Find where the given text appears and provide that cell's center as [x, y] coordinate. 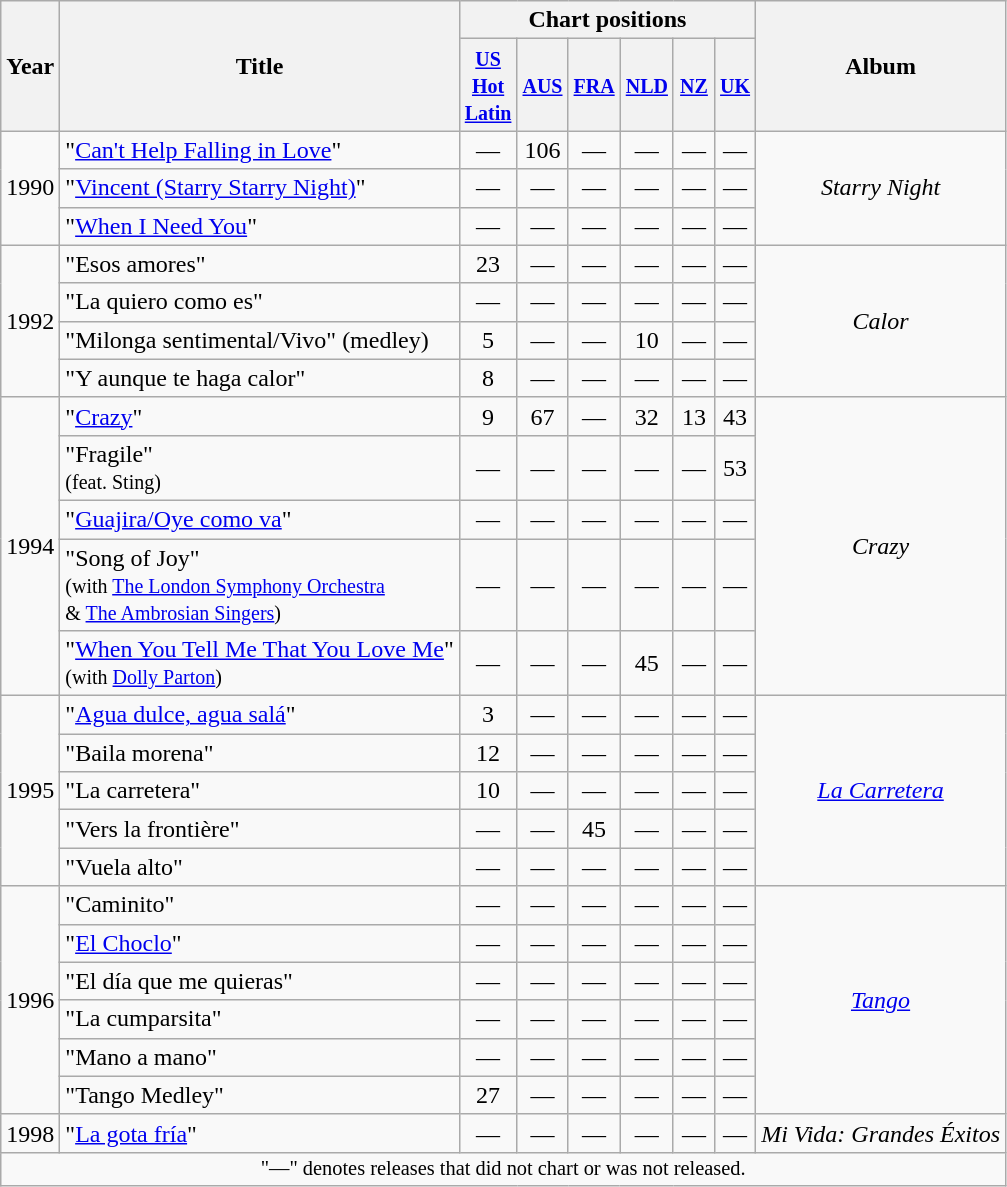
AUS [542, 85]
1992 [30, 321]
"La quiero como es" [260, 302]
NLD [646, 85]
NZ [694, 85]
1995 [30, 791]
1990 [30, 188]
"Esos amores" [260, 264]
"Fragile"(feat. Sting) [260, 468]
32 [646, 416]
3 [488, 715]
"Agua dulce, agua salá" [260, 715]
Album [881, 66]
27 [488, 1095]
"Guajira/Oye como va" [260, 519]
12 [488, 753]
"Caminito" [260, 905]
1998 [30, 1133]
"Milonga sentimental/Vivo" (medley) [260, 340]
"Vincent (Starry Starry Night)" [260, 188]
"—" denotes releases that did not chart or was not released. [504, 1169]
13 [694, 416]
"Mano a mano" [260, 1057]
Mi Vida: Grandes Éxitos [881, 1133]
Year [30, 66]
"When You Tell Me That You Love Me"(with Dolly Parton) [260, 664]
"Tango Medley" [260, 1095]
"Song of Joy"(with The London Symphony Orchestra& The Ambrosian Singers) [260, 584]
"La gota fría" [260, 1133]
La Carretera [881, 791]
Tango [881, 1000]
"Vers la frontière" [260, 829]
53 [736, 468]
1996 [30, 1000]
Title [260, 66]
9 [488, 416]
"Y aunque te haga calor" [260, 378]
Starry Night [881, 188]
"Baila morena" [260, 753]
Calor [881, 321]
5 [488, 340]
"Crazy" [260, 416]
"When I Need You" [260, 226]
UK [736, 85]
67 [542, 416]
"El día que me quieras" [260, 981]
"Can't Help Falling in Love" [260, 150]
43 [736, 416]
USHot Latin [488, 85]
Chart positions [607, 20]
Crazy [881, 546]
1994 [30, 546]
"Vuela alto" [260, 867]
"El Choclo" [260, 943]
FRA [594, 85]
8 [488, 378]
23 [488, 264]
"La carretera" [260, 791]
106 [542, 150]
"La cumparsita" [260, 1019]
